Locate the cell with the specified text and output its (X, Y) center coordinate. 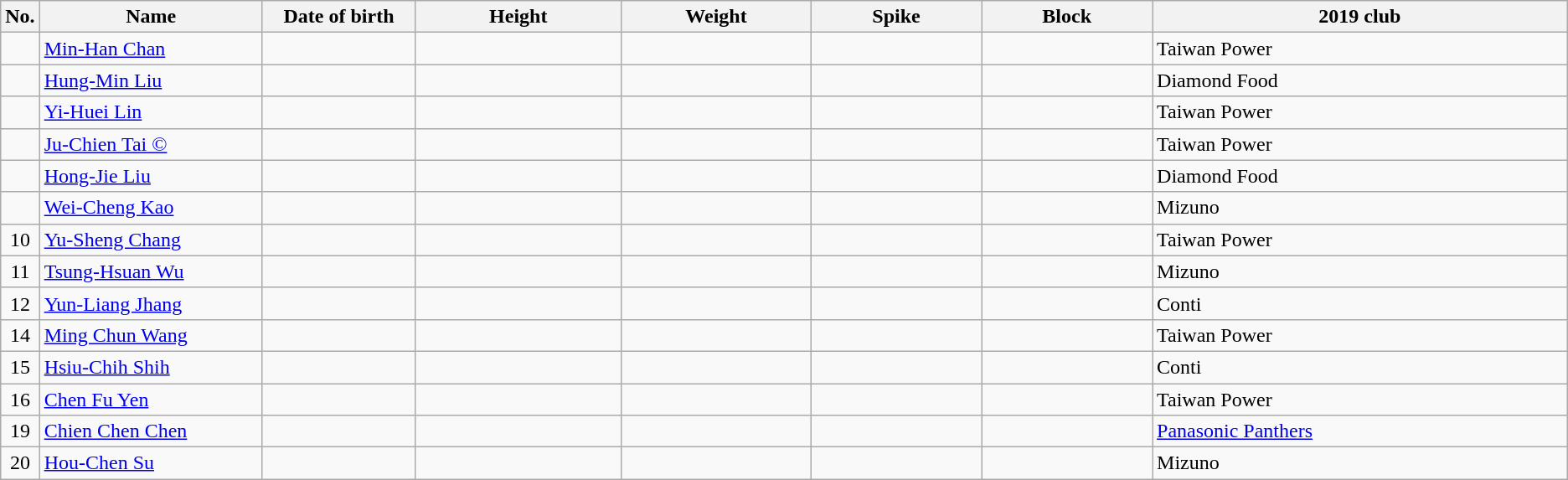
Yi-Huei Lin (151, 112)
Weight (716, 17)
Yun-Liang Jhang (151, 303)
Hsiu-Chih Shih (151, 367)
Name (151, 17)
15 (20, 367)
Ming Chun Wang (151, 335)
20 (20, 463)
Ju-Chien Tai © (151, 144)
14 (20, 335)
11 (20, 271)
Spike (896, 17)
Date of birth (338, 17)
16 (20, 400)
Hou-Chen Su (151, 463)
Height (518, 17)
10 (20, 240)
Tsung-Hsuan Wu (151, 271)
Wei-Cheng Kao (151, 208)
12 (20, 303)
19 (20, 431)
2019 club (1360, 17)
Chen Fu Yen (151, 400)
Panasonic Panthers (1360, 431)
No. (20, 17)
Yu-Sheng Chang (151, 240)
Chien Chen Chen (151, 431)
Min-Han Chan (151, 49)
Hung-Min Liu (151, 80)
Hong-Jie Liu (151, 176)
Block (1067, 17)
